From the cell containing the given text, extract its center point as [x, y] coordinate. 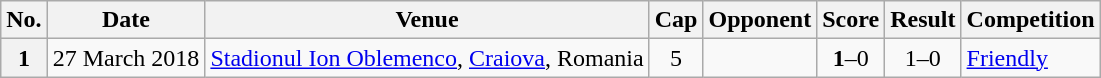
Cap [676, 20]
Venue [427, 20]
Score [851, 20]
Result [923, 20]
No. [24, 20]
27 March 2018 [126, 58]
5 [676, 58]
Friendly [1030, 58]
Opponent [760, 20]
Stadionul Ion Oblemenco, Craiova, Romania [427, 58]
Date [126, 20]
1 [24, 58]
Competition [1030, 20]
